From the cell containing the given text, extract its center point as (x, y) coordinate. 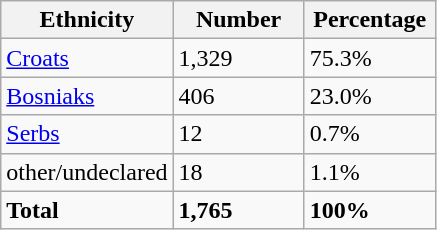
12 (238, 134)
Bosniaks (87, 96)
75.3% (370, 58)
1.1% (370, 172)
Croats (87, 58)
23.0% (370, 96)
Number (238, 20)
1,765 (238, 210)
406 (238, 96)
Serbs (87, 134)
Ethnicity (87, 20)
0.7% (370, 134)
100% (370, 210)
18 (238, 172)
1,329 (238, 58)
Percentage (370, 20)
Total (87, 210)
other/undeclared (87, 172)
